Provide the [X, Y] coordinate of the cell's center where the given text is located.  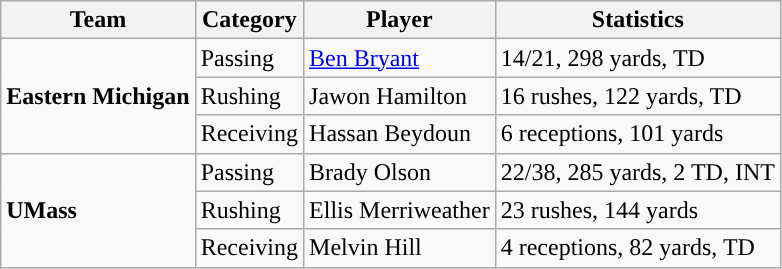
16 rushes, 122 yards, TD [638, 96]
Ellis Merriweather [400, 210]
Hassan Beydoun [400, 134]
Melvin Hill [400, 248]
22/38, 285 yards, 2 TD, INT [638, 172]
UMass [98, 210]
Player [400, 20]
Ben Bryant [400, 58]
23 rushes, 144 yards [638, 210]
Brady Olson [400, 172]
4 receptions, 82 yards, TD [638, 248]
Jawon Hamilton [400, 96]
Eastern Michigan [98, 96]
6 receptions, 101 yards [638, 134]
Category [249, 20]
Statistics [638, 20]
Team [98, 20]
14/21, 298 yards, TD [638, 58]
